Search for the cell housing the specified text and yield its [X, Y] center coordinate. 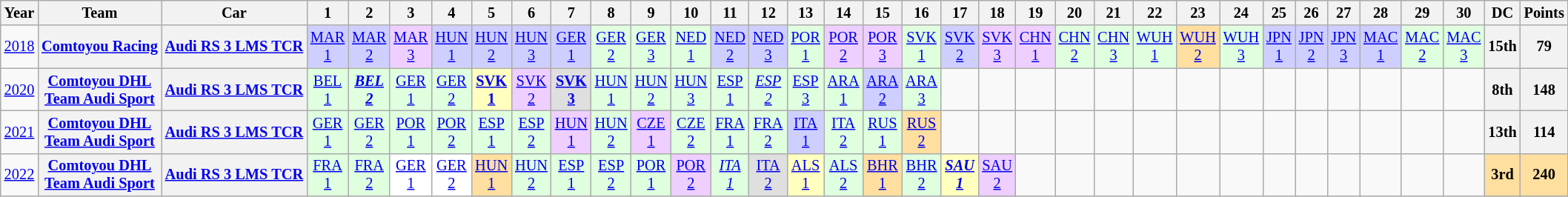
JPN3 [1343, 47]
WUH1 [1155, 47]
RUS1 [882, 132]
MAR3 [411, 47]
CZE1 [651, 132]
15th [1502, 47]
5 [491, 13]
8th [1502, 90]
BEL2 [369, 90]
27 [1343, 13]
24 [1241, 13]
BHR1 [882, 175]
SAU2 [997, 175]
ALS2 [843, 175]
ARA2 [882, 90]
Team [99, 13]
28 [1381, 13]
12 [768, 13]
MAC3 [1464, 47]
16 [922, 13]
BHR2 [922, 175]
Points [1544, 13]
3 [411, 13]
18 [997, 13]
GER3 [651, 47]
20 [1074, 13]
CHN2 [1074, 47]
CZE2 [691, 132]
ARA1 [843, 90]
NED1 [691, 47]
25 [1279, 13]
NED2 [730, 47]
30 [1464, 13]
15 [882, 13]
240 [1544, 175]
29 [1422, 13]
JPN1 [1279, 47]
MAR2 [369, 47]
10 [691, 13]
1 [328, 13]
3rd [1502, 175]
4 [451, 13]
9 [651, 13]
BEL1 [328, 90]
Year [19, 13]
6 [531, 13]
CHN1 [1036, 47]
ESP3 [805, 90]
148 [1544, 90]
Car [234, 13]
7 [571, 13]
Comtoyou Racing [99, 47]
2018 [19, 47]
ARA3 [922, 90]
WUH2 [1197, 47]
WUH3 [1241, 47]
79 [1544, 47]
21 [1113, 13]
MAC1 [1381, 47]
CHN3 [1113, 47]
17 [960, 13]
POR3 [882, 47]
8 [611, 13]
2 [369, 13]
2020 [19, 90]
MAR1 [328, 47]
14 [843, 13]
26 [1312, 13]
NED3 [768, 47]
SAU1 [960, 175]
22 [1155, 13]
ALS1 [805, 175]
MAC2 [1422, 47]
DC [1502, 13]
2021 [19, 132]
23 [1197, 13]
13 [805, 13]
11 [730, 13]
13th [1502, 132]
JPN2 [1312, 47]
2022 [19, 175]
RUS2 [922, 132]
114 [1544, 132]
19 [1036, 13]
